Find where the given text appears and provide that cell's center as [X, Y] coordinate. 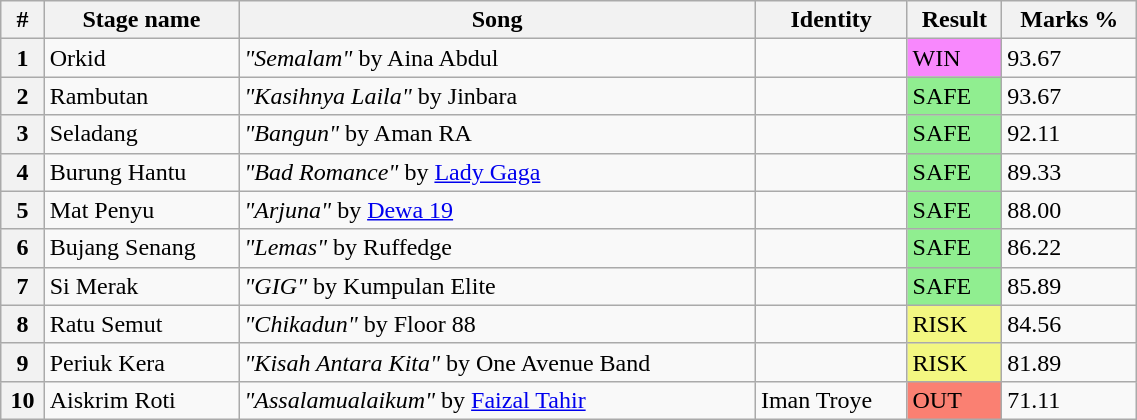
85.89 [1070, 286]
Periuk Kera [142, 362]
WIN [954, 58]
86.22 [1070, 248]
"GIG" by Kumpulan Elite [498, 286]
Stage name [142, 20]
Burung Hantu [142, 172]
Si Merak [142, 286]
Iman Troye [831, 400]
71.11 [1070, 400]
Song [498, 20]
88.00 [1070, 210]
Ratu Semut [142, 324]
OUT [954, 400]
"Arjuna" by Dewa 19 [498, 210]
Orkid [142, 58]
"Chikadun" by Floor 88 [498, 324]
10 [22, 400]
"Bad Romance" by Lady Gaga [498, 172]
81.89 [1070, 362]
8 [22, 324]
9 [22, 362]
3 [22, 134]
1 [22, 58]
Result [954, 20]
7 [22, 286]
84.56 [1070, 324]
Rambutan [142, 96]
"Bangun" by Aman RA [498, 134]
"Kisah Antara Kita" by One Avenue Band [498, 362]
2 [22, 96]
"Lemas" by Ruffedge [498, 248]
"Assalamualaikum" by Faizal Tahir [498, 400]
Seladang [142, 134]
92.11 [1070, 134]
# [22, 20]
Identity [831, 20]
4 [22, 172]
Mat Penyu [142, 210]
Marks % [1070, 20]
6 [22, 248]
5 [22, 210]
Bujang Senang [142, 248]
Aiskrim Roti [142, 400]
"Kasihnya Laila" by Jinbara [498, 96]
89.33 [1070, 172]
"Semalam" by Aina Abdul [498, 58]
